Return the [x, y] coordinate for the center point of the cell that contains the specified text.  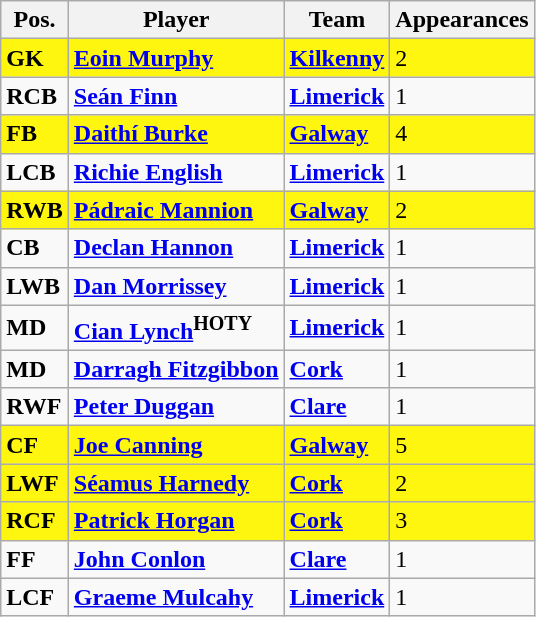
FF [35, 559]
Pos. [35, 20]
John Conlon [176, 559]
Peter Duggan [176, 407]
RWB [35, 210]
Declan Hannon [176, 248]
Seán Finn [176, 96]
Pádraic Mannion [176, 210]
LCB [35, 172]
Appearances [462, 20]
Team [337, 20]
FB [35, 134]
Player [176, 20]
RCB [35, 96]
Cian LynchHOTY [176, 328]
LWB [35, 286]
3 [462, 521]
5 [462, 445]
RWF [35, 407]
Graeme Mulcahy [176, 597]
Daithí Burke [176, 134]
RCF [35, 521]
Patrick Horgan [176, 521]
Darragh Fitzgibbon [176, 369]
Richie English [176, 172]
Kilkenny [337, 58]
CF [35, 445]
Joe Canning [176, 445]
LWF [35, 483]
LCF [35, 597]
GK [35, 58]
4 [462, 134]
CB [35, 248]
Séamus Harnedy [176, 483]
Dan Morrissey [176, 286]
Eoin Murphy [176, 58]
